Detect which cell encompasses the target text, then output its (X, Y) center coordinate. 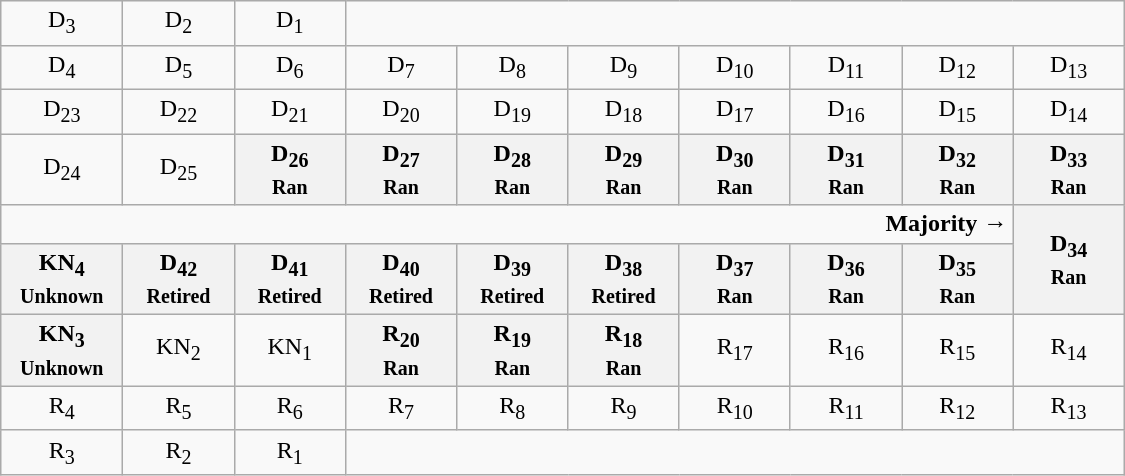
D35Ran (958, 278)
R16 (846, 350)
R10 (734, 408)
D19 (512, 111)
R8 (512, 408)
R5 (178, 408)
R18Ran (624, 350)
R13 (1068, 408)
KN2 (178, 350)
R6 (290, 408)
R15 (958, 350)
R11 (846, 408)
D22 (178, 111)
D15 (958, 111)
D9 (624, 67)
D21 (290, 111)
R4 (62, 408)
D40Retired (400, 278)
D36Ran (846, 278)
D30Ran (734, 170)
D8 (512, 67)
R17 (734, 350)
D1 (290, 23)
R14 (1068, 350)
R9 (624, 408)
D2 (178, 23)
R12 (958, 408)
D6 (290, 67)
R19Ran (512, 350)
KN4Unknown (62, 278)
D5 (178, 67)
D33Ran (1068, 170)
KN3Unknown (62, 350)
Majority → (507, 224)
R1 (290, 452)
D39Retired (512, 278)
R2 (178, 452)
D14 (1068, 111)
D29Ran (624, 170)
D18 (624, 111)
D13 (1068, 67)
D10 (734, 67)
R3 (62, 452)
R7 (400, 408)
D26Ran (290, 170)
D11 (846, 67)
D34Ran (1068, 260)
D23 (62, 111)
R20Ran (400, 350)
D4 (62, 67)
D17 (734, 111)
D20 (400, 111)
D42Retired (178, 278)
D3 (62, 23)
D7 (400, 67)
D37Ran (734, 278)
D31Ran (846, 170)
KN1 (290, 350)
D41Retired (290, 278)
D28Ran (512, 170)
D12 (958, 67)
D24 (62, 170)
D27Ran (400, 170)
D25 (178, 170)
D38Retired (624, 278)
D32Ran (958, 170)
D16 (846, 111)
